From the cell containing the given text, extract its center point as (x, y) coordinate. 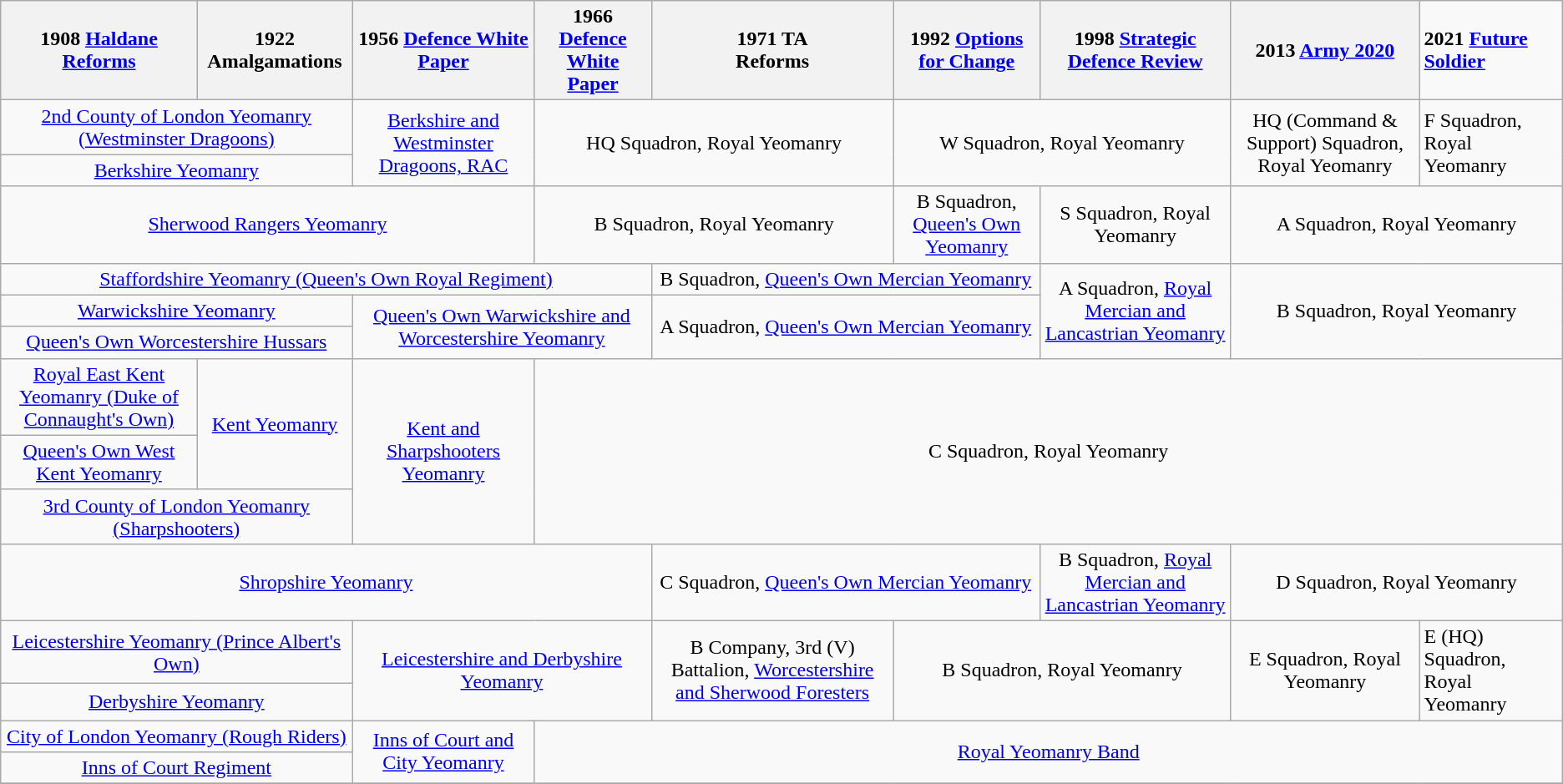
Staffordshire Yeomanry (Queen's Own Royal Regiment) (326, 279)
1922 Amalgamations (275, 50)
Shropshire Yeomanry (326, 582)
Inns of Court and City Yeomanry (443, 751)
Royal Yeomanry Band (1049, 751)
City of London Yeomanry (Rough Riders) (177, 736)
Berkshire and Westminster Dragoons, RAC (443, 144)
C Squadron, Royal Yeomanry (1049, 451)
B Squadron, Queen's Own Yeomanry (967, 225)
A Squadron, Royal Yeomanry (1396, 225)
C Squadron, Queen's Own Mercian Yeomanry (845, 582)
1992 Options for Change (967, 50)
Warwickshire Yeomanry (177, 311)
1908 Haldane Reforms (99, 50)
2013 Army 2020 (1325, 50)
S Squadron, Royal Yeomanry (1135, 225)
1998 Strategic Defence Review (1135, 50)
Queen's Own Warwickshire and Worcestershire Yeomanry (502, 326)
E (HQ) Squadron, Royal Yeomanry (1491, 670)
3rd County of London Yeomanry (Sharpshooters) (177, 516)
Kent and Sharpshooters Yeomanry (443, 451)
Inns of Court Regiment (177, 768)
Royal East Kent Yeomanry (Duke of Connaught's Own) (99, 397)
Berkshire Yeomanry (177, 170)
Queen's Own West Kent Yeomanry (99, 463)
HQ (Command & Support) Squadron, Royal Yeomanry (1325, 144)
W Squadron, Royal Yeomanry (1062, 144)
Sherwood Rangers Yeomanry (267, 225)
F Squadron, Royal Yeomanry (1491, 144)
D Squadron, Royal Yeomanry (1396, 582)
E Squadron, Royal Yeomanry (1325, 670)
Kent Yeomanry (275, 424)
B Squadron, Royal Mercian and Lancastrian Yeomanry (1135, 582)
B Squadron, Queen's Own Mercian Yeomanry (845, 279)
B Company, 3rd (V) Battalion, Worcestershire and Sherwood Foresters (772, 670)
Leicestershire and Derbyshire Yeomanry (502, 670)
Queen's Own Worcestershire Hussars (177, 342)
1956 Defence White Paper (443, 50)
HQ Squadron, Royal Yeomanry (714, 144)
Derbyshire Yeomanry (177, 702)
2nd County of London Yeomanry (Westminster Dragoons) (177, 127)
Leicestershire Yeomanry (Prince Albert's Own) (177, 651)
1971 TAReforms (772, 50)
A Squadron, Royal Mercian and Lancastrian Yeomanry (1135, 311)
A Squadron, Queen's Own Mercian Yeomanry (845, 326)
2021 Future Soldier (1491, 50)
1966 Defence White Paper (593, 50)
